Return [x, y] of the center of cell containing provided text 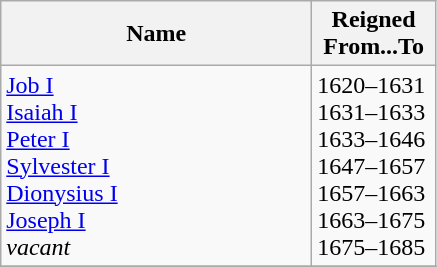
Job I Isaiah I Peter I Sylvester I Dionysius IJoseph I vacant [156, 166]
Name [156, 34]
ReignedFrom...To [374, 34]
1620–16311631–16331633–16461647–16571657–16631663–16751675–1685 [374, 166]
